Pinpoint the cell where the given text exists, returning its [X, Y] midpoint coordinate. 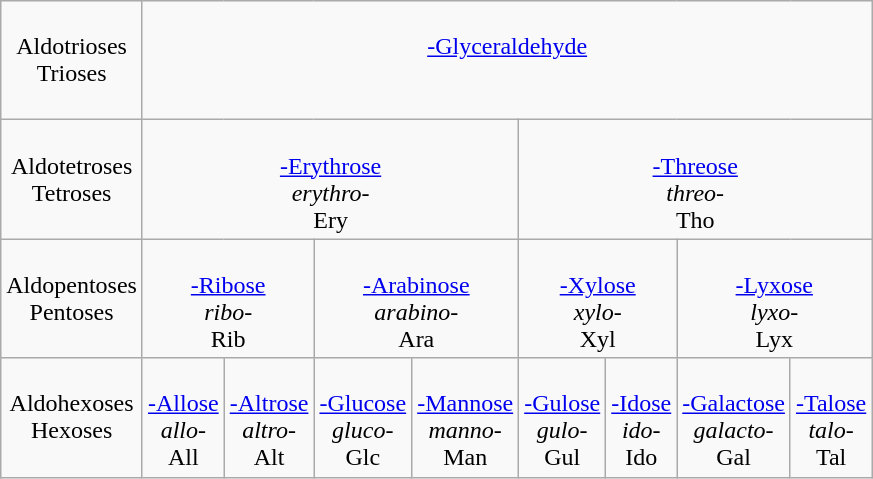
-Riboseribo-Rib [228, 298]
AldohexosesHexoses [72, 418]
-Glyceraldehyde [506, 60]
AldopentosesPentoses [72, 298]
-Xylosexylo-Xyl [598, 298]
-Idoseido-Ido [642, 418]
-Altrosealtro-Alt [269, 418]
-Gulosegulo-Gul [562, 418]
-Erythroseerythro-Ery [330, 180]
-Glucosegluco-Glc [363, 418]
-Mannosemanno-Man [466, 418]
-Alloseallo-All [183, 418]
-Threosethreo-Tho [696, 180]
-Lyxoselyxo-Lyx [774, 298]
AldotetrosesTetroses [72, 180]
AldotriosesTrioses [72, 60]
-Galactosegalacto-Gal [734, 418]
-Arabinosearabino-Ara [416, 298]
-Talosetalo-Tal [830, 418]
